Find where the given text appears and provide that cell's center as [X, Y] coordinate. 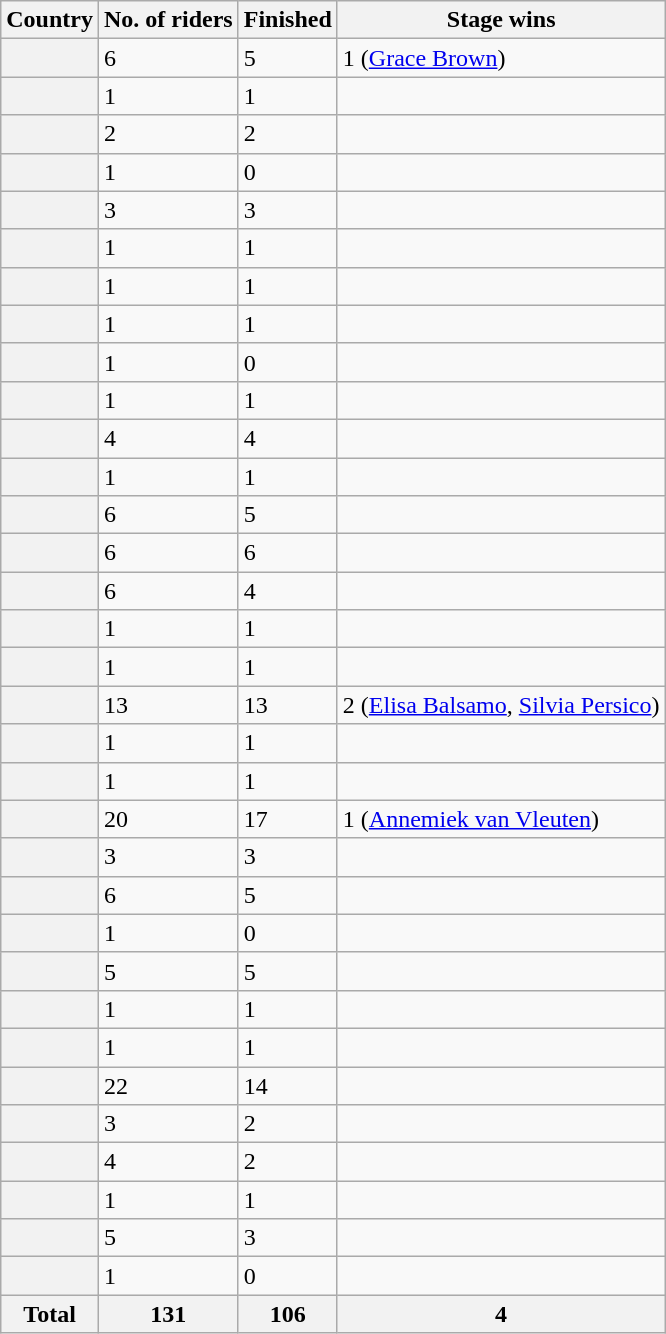
17 [288, 819]
No. of riders [168, 20]
106 [288, 1314]
131 [168, 1314]
Total [50, 1314]
1 (Annemiek van Vleuten) [501, 819]
Country [50, 20]
Stage wins [501, 20]
20 [168, 819]
Finished [288, 20]
22 [168, 1085]
1 (Grace Brown) [501, 58]
2 (Elisa Balsamo, Silvia Persico) [501, 705]
14 [288, 1085]
